Pinpoint the cell where the given text exists, returning its (X, Y) midpoint coordinate. 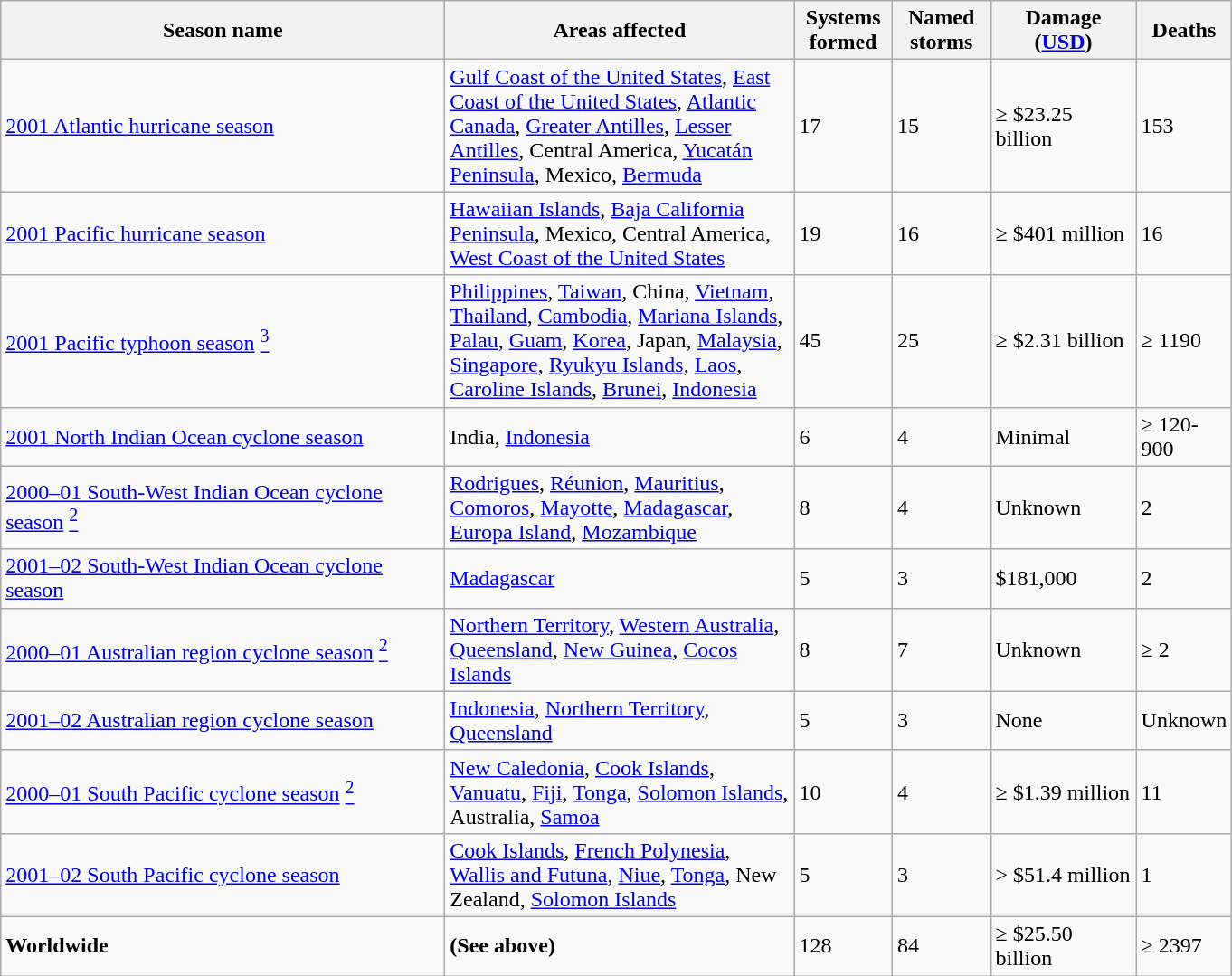
Named storms (941, 31)
Rodrigues, Réunion, Mauritius, Comoros, Mayotte, Madagascar, Europa Island, Mozambique (620, 507)
2000–01 South-West Indian Ocean cyclone season 2 (223, 507)
2000–01 Australian region cyclone season 2 (223, 649)
10 (843, 791)
17 (843, 126)
Northern Territory, Western Australia, Queensland, New Guinea, Cocos Islands (620, 649)
19 (843, 233)
2001 Pacific typhoon season 3 (223, 341)
2001 Pacific hurricane season (223, 233)
Deaths (1184, 31)
≥ 2397 (1184, 946)
Damage (USD) (1064, 31)
Madagascar (620, 579)
1 (1184, 875)
≥ $2.31 billion (1064, 341)
Hawaiian Islands, Baja California Peninsula, Mexico, Central America, West Coast of the United States (620, 233)
11 (1184, 791)
≥ $1.39 million (1064, 791)
> $51.4 million (1064, 875)
7 (941, 649)
2001–02 Australian region cyclone season (223, 720)
≥ 1190 (1184, 341)
84 (941, 946)
Cook Islands, French Polynesia, Wallis and Futuna, Niue, Tonga, New Zealand, Solomon Islands (620, 875)
New Caledonia, Cook Islands, Vanuatu, Fiji, Tonga, Solomon Islands, Australia, Samoa (620, 791)
2001 Atlantic hurricane season (223, 126)
2001–02 South Pacific cyclone season (223, 875)
Indonesia, Northern Territory, Queensland (620, 720)
2000–01 South Pacific cyclone season 2 (223, 791)
2001–02 South-West Indian Ocean cyclone season (223, 579)
$181,000 (1064, 579)
15 (941, 126)
153 (1184, 126)
2001 North Indian Ocean cyclone season (223, 436)
India, Indonesia (620, 436)
≥ $401 million (1064, 233)
≥ $25.50 billion (1064, 946)
45 (843, 341)
128 (843, 946)
Minimal (1064, 436)
(See above) (620, 946)
6 (843, 436)
≥ 2 (1184, 649)
Worldwide (223, 946)
None (1064, 720)
25 (941, 341)
Systems formed (843, 31)
≥ 120-900 (1184, 436)
Season name (223, 31)
≥ $23.25 billion (1064, 126)
Areas affected (620, 31)
